For the text-containing cell, return its midpoint in [X, Y] coordinate format. 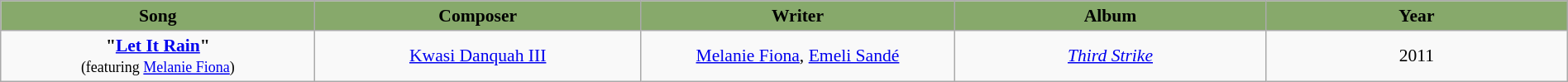
Kwasi Danquah III [478, 55]
Third Strike [1111, 55]
Album [1111, 16]
Composer [478, 16]
Year [1417, 16]
"Let It Rain" (featuring Melanie Fiona) [158, 55]
2011 [1417, 55]
Writer [797, 16]
Song [158, 16]
Melanie Fiona, Emeli Sandé [797, 55]
